Capture the cell that displays the provided text and extract its (X, Y) central coordinate. 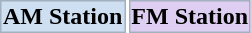
AM Station (62, 16)
FM Station (190, 16)
